Capture the cell that displays the provided text and extract its [X, Y] central coordinate. 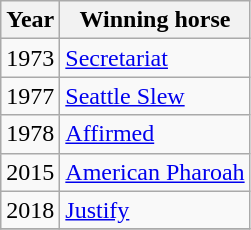
American Pharoah [155, 172]
Affirmed [155, 134]
2018 [30, 210]
Seattle Slew [155, 96]
Year [30, 20]
Winning horse [155, 20]
Secretariat [155, 58]
2015 [30, 172]
1978 [30, 134]
1977 [30, 96]
Justify [155, 210]
1973 [30, 58]
